Find where the given text appears and provide that cell's center as (X, Y) coordinate. 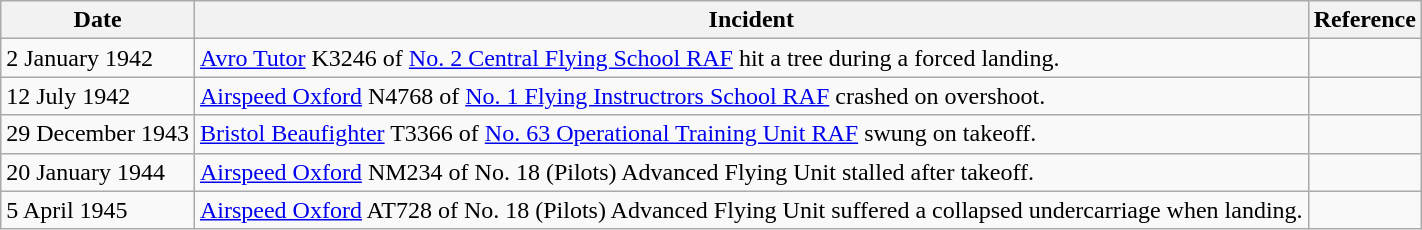
20 January 1944 (98, 172)
Bristol Beaufighter T3366 of No. 63 Operational Training Unit RAF swung on takeoff. (751, 134)
Airspeed Oxford NM234 of No. 18 (Pilots) Advanced Flying Unit stalled after takeoff. (751, 172)
12 July 1942 (98, 96)
Avro Tutor K3246 of No. 2 Central Flying School RAF hit a tree during a forced landing. (751, 58)
Airspeed Oxford N4768 of No. 1 Flying Instructrors School RAF crashed on overshoot. (751, 96)
2 January 1942 (98, 58)
Reference (1364, 20)
29 December 1943 (98, 134)
Date (98, 20)
5 April 1945 (98, 210)
Incident (751, 20)
Airspeed Oxford AT728 of No. 18 (Pilots) Advanced Flying Unit suffered a collapsed undercarriage when landing. (751, 210)
